Detect which cell encompasses the target text, then output its (x, y) center coordinate. 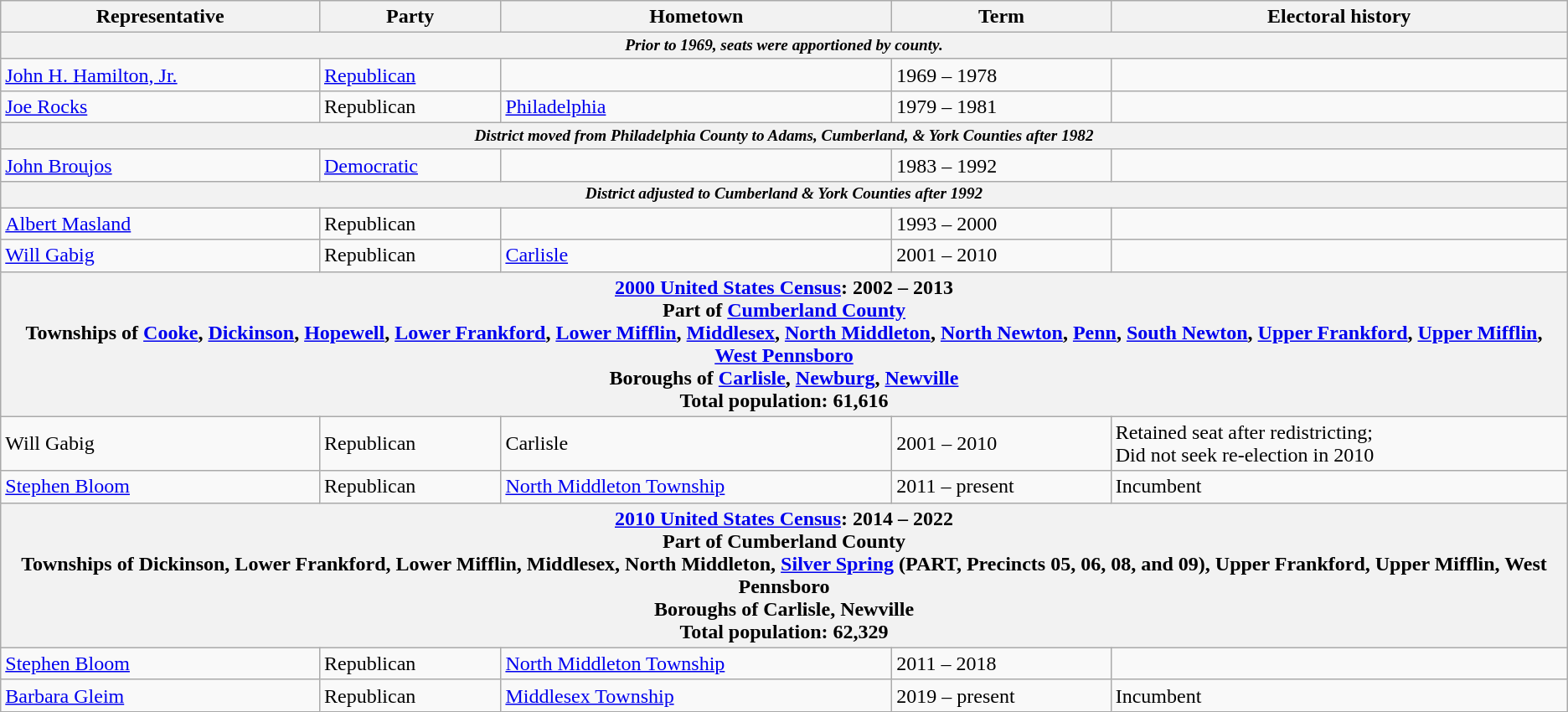
Philadelphia (697, 107)
Democratic (410, 165)
1979 – 1981 (1002, 107)
Representative (161, 17)
Retained seat after redistricting;Did not seek re-election in 2010 (1338, 444)
District adjusted to Cumberland & York Counties after 1992 (784, 194)
2011 – 2018 (1002, 663)
Term (1002, 17)
2011 – present (1002, 487)
District moved from Philadelphia County to Adams, Cumberland, & York Counties after 1982 (784, 137)
Electoral history (1338, 17)
Party (410, 17)
1969 – 1978 (1002, 75)
Prior to 1969, seats were apportioned by county. (784, 46)
Albert Masland (161, 224)
2019 – present (1002, 695)
Barbara Gleim (161, 695)
Hometown (697, 17)
Joe Rocks (161, 107)
John H. Hamilton, Jr. (161, 75)
John Broujos (161, 165)
1993 – 2000 (1002, 224)
Middlesex Township (697, 695)
1983 – 1992 (1002, 165)
